Scan for the cell matching the given text and deliver its (X, Y) coordinate at center. 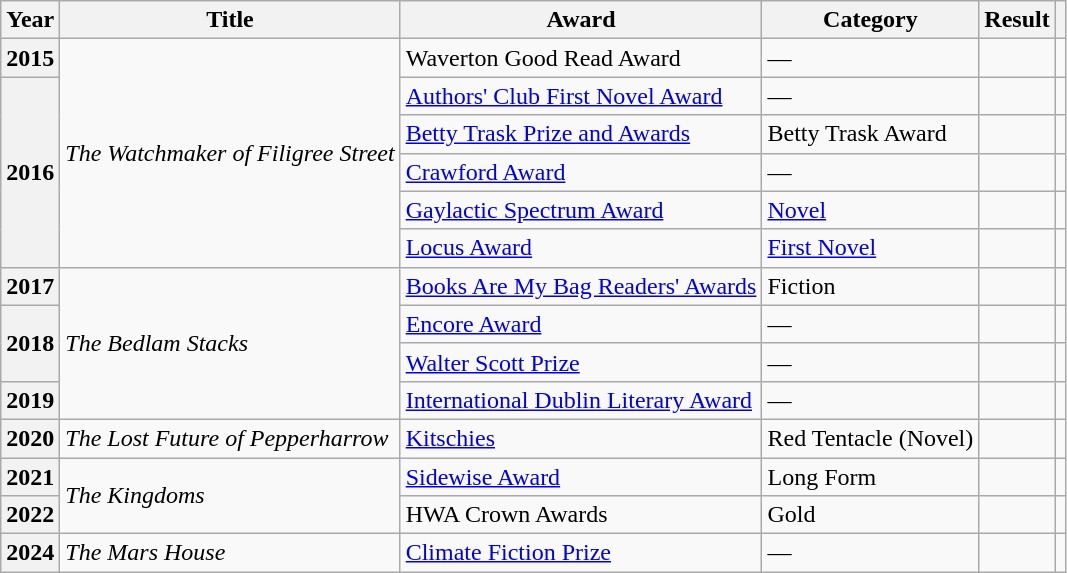
2021 (30, 477)
Betty Trask Award (870, 134)
2015 (30, 58)
Red Tentacle (Novel) (870, 438)
Long Form (870, 477)
The Watchmaker of Filigree Street (230, 153)
2020 (30, 438)
The Lost Future of Pepperharrow (230, 438)
The Bedlam Stacks (230, 343)
Waverton Good Read Award (581, 58)
Title (230, 20)
The Kingdoms (230, 496)
Walter Scott Prize (581, 362)
Encore Award (581, 324)
Crawford Award (581, 172)
2022 (30, 515)
2017 (30, 286)
Result (1017, 20)
2024 (30, 553)
Authors' Club First Novel Award (581, 96)
The Mars House (230, 553)
HWA Crown Awards (581, 515)
Fiction (870, 286)
Kitschies (581, 438)
Betty Trask Prize and Awards (581, 134)
Gaylactic Spectrum Award (581, 210)
Gold (870, 515)
Climate Fiction Prize (581, 553)
Books Are My Bag Readers' Awards (581, 286)
International Dublin Literary Award (581, 400)
First Novel (870, 248)
Award (581, 20)
Year (30, 20)
Locus Award (581, 248)
Sidewise Award (581, 477)
Category (870, 20)
Novel (870, 210)
2018 (30, 343)
2019 (30, 400)
2016 (30, 172)
